Output the (X, Y) coordinate of the center of the cell containing the given text.  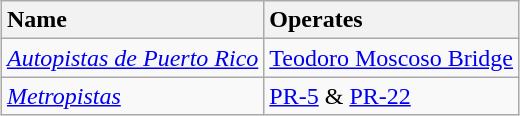
Metropistas (132, 96)
Name (132, 20)
Autopistas de Puerto Rico (132, 58)
Operates (392, 20)
Teodoro Moscoso Bridge (392, 58)
PR-5 & PR-22 (392, 96)
